From the cell containing the given text, extract its center point as (X, Y) coordinate. 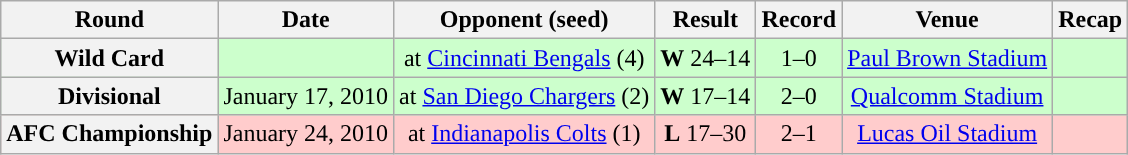
AFC Championship (110, 134)
L 17–30 (706, 134)
Lucas Oil Stadium (948, 134)
at Indianapolis Colts (1) (524, 134)
January 17, 2010 (306, 96)
2–0 (799, 96)
W 17–14 (706, 96)
Wild Card (110, 58)
January 24, 2010 (306, 134)
Round (110, 20)
Venue (948, 20)
Result (706, 20)
Divisional (110, 96)
Date (306, 20)
Paul Brown Stadium (948, 58)
Recap (1090, 20)
Opponent (seed) (524, 20)
Record (799, 20)
W 24–14 (706, 58)
2–1 (799, 134)
Qualcomm Stadium (948, 96)
at Cincinnati Bengals (4) (524, 58)
1–0 (799, 58)
at San Diego Chargers (2) (524, 96)
